Find where the given text appears and provide that cell's center as [x, y] coordinate. 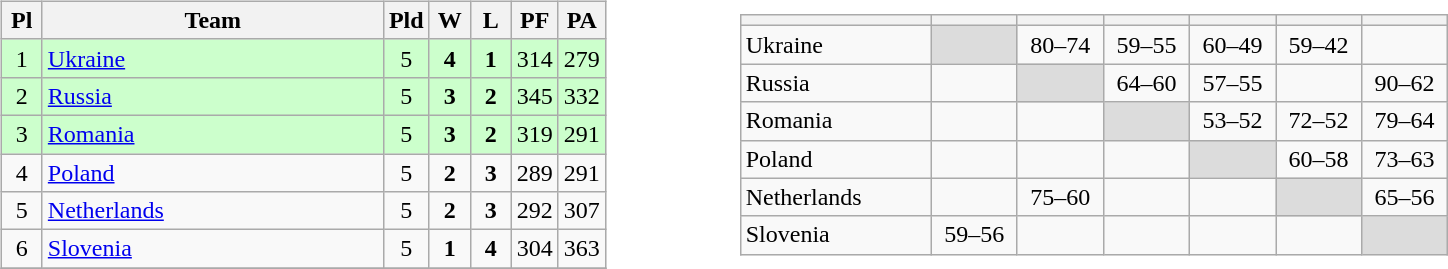
Pld [406, 20]
319 [534, 134]
59–55 [1146, 45]
307 [582, 211]
57–55 [1232, 83]
Team [212, 20]
75–60 [1060, 197]
60–58 [1319, 159]
Pl [22, 20]
289 [534, 173]
W [450, 20]
53–52 [1232, 121]
332 [582, 96]
79–64 [1405, 121]
59–56 [974, 235]
L [490, 20]
292 [534, 211]
90–62 [1405, 83]
304 [534, 249]
6 [22, 249]
60–49 [1232, 45]
65–56 [1405, 197]
PF [534, 20]
73–63 [1405, 159]
279 [582, 58]
363 [582, 249]
64–60 [1146, 83]
72–52 [1319, 121]
PA [582, 20]
80–74 [1060, 45]
59–42 [1319, 45]
314 [534, 58]
345 [534, 96]
